Scan for the cell matching the given text and deliver its [x, y] coordinate at center. 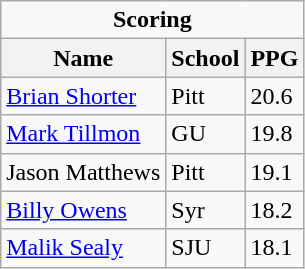
Billy Owens [84, 210]
Name [84, 58]
Scoring [152, 20]
Syr [206, 210]
Jason Matthews [84, 172]
18.2 [274, 210]
19.1 [274, 172]
School [206, 58]
GU [206, 134]
18.1 [274, 248]
Mark Tillmon [84, 134]
PPG [274, 58]
SJU [206, 248]
19.8 [274, 134]
20.6 [274, 96]
Brian Shorter [84, 96]
Malik Sealy [84, 248]
